Output the (x, y) coordinate of the center of the cell containing the given text.  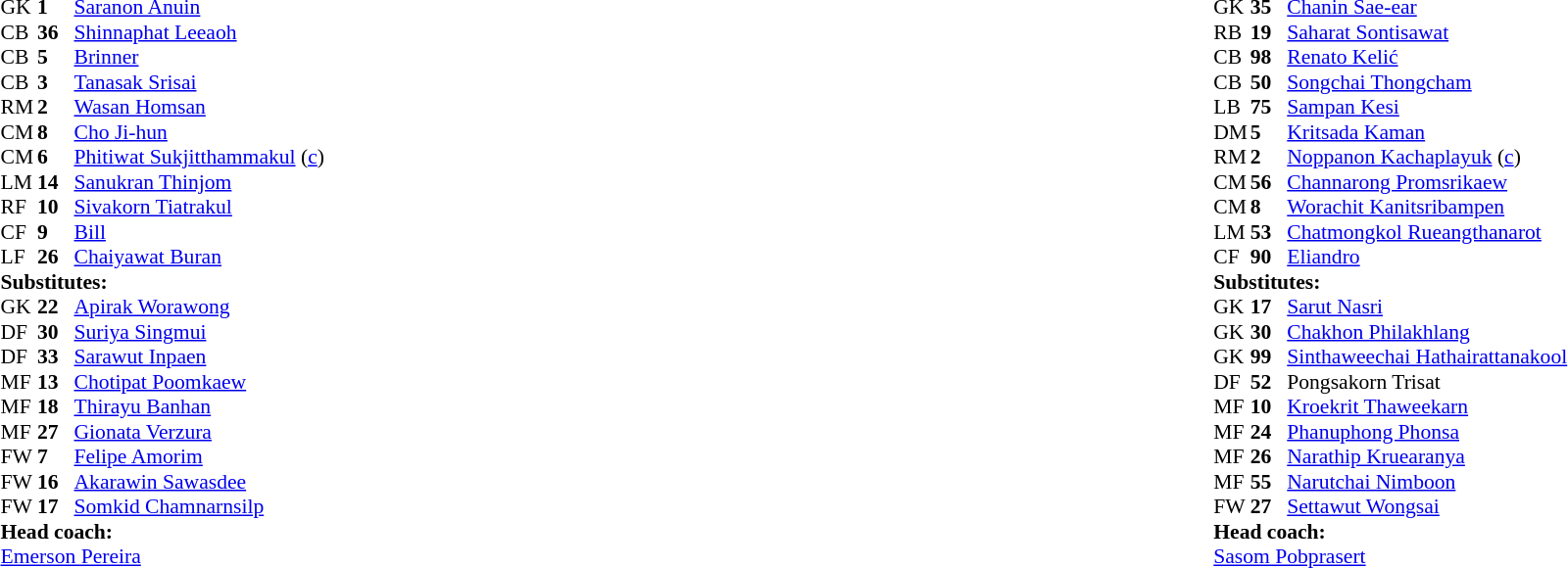
90 (1269, 258)
Saharat Sontisawat (1427, 32)
22 (56, 307)
50 (1269, 82)
7 (56, 457)
Sarut Nasri (1427, 307)
33 (56, 357)
Wasan Homsan (200, 107)
6 (56, 158)
Sampan Kesi (1427, 107)
Settawut Wongsai (1427, 506)
53 (1269, 232)
RF (19, 207)
Chotipat Poomkaew (200, 382)
55 (1269, 482)
9 (56, 232)
Brinner (200, 58)
16 (56, 482)
36 (56, 32)
52 (1269, 382)
Sanukran Thinjom (200, 182)
Sarawut Inpaen (200, 357)
3 (56, 82)
Chaiyawat Buran (200, 258)
Worachit Kanitsribampen (1427, 207)
Gionata Verzura (200, 432)
18 (56, 406)
Chakhon Philakhlang (1427, 332)
Shinnaphat Leeaoh (200, 32)
98 (1269, 58)
LB (1232, 107)
Thirayu Banhan (200, 406)
Songchai Thongcham (1427, 82)
Somkid Chamnarnsilp (200, 506)
Narathip Kruearanya (1427, 457)
Apirak Worawong (200, 307)
Kroekrit Thaweekarn (1427, 406)
RB (1232, 32)
Phitiwat Sukjitthammakul (c) (200, 158)
Sinthaweechai Hathairattanakool (1427, 357)
75 (1269, 107)
Sivakorn Tiatrakul (200, 207)
Eliandro (1427, 258)
Suriya Singmui (200, 332)
56 (1269, 182)
Renato Kelić (1427, 58)
LF (19, 258)
Bill (200, 232)
Felipe Amorim (200, 457)
19 (1269, 32)
24 (1269, 432)
Cho Ji-hun (200, 132)
14 (56, 182)
Akarawin Sawasdee (200, 482)
DM (1232, 132)
Tanasak Srisai (200, 82)
Phanuphong Phonsa (1427, 432)
13 (56, 382)
Channarong Promsrikaew (1427, 182)
Chatmongkol Rueangthanarot (1427, 232)
Narutchai Nimboon (1427, 482)
99 (1269, 357)
Kritsada Kaman (1427, 132)
Noppanon Kachaplayuk (c) (1427, 158)
Pongsakorn Trisat (1427, 382)
